Identify which cell holds the provided text, then report its [X, Y] central coordinate. 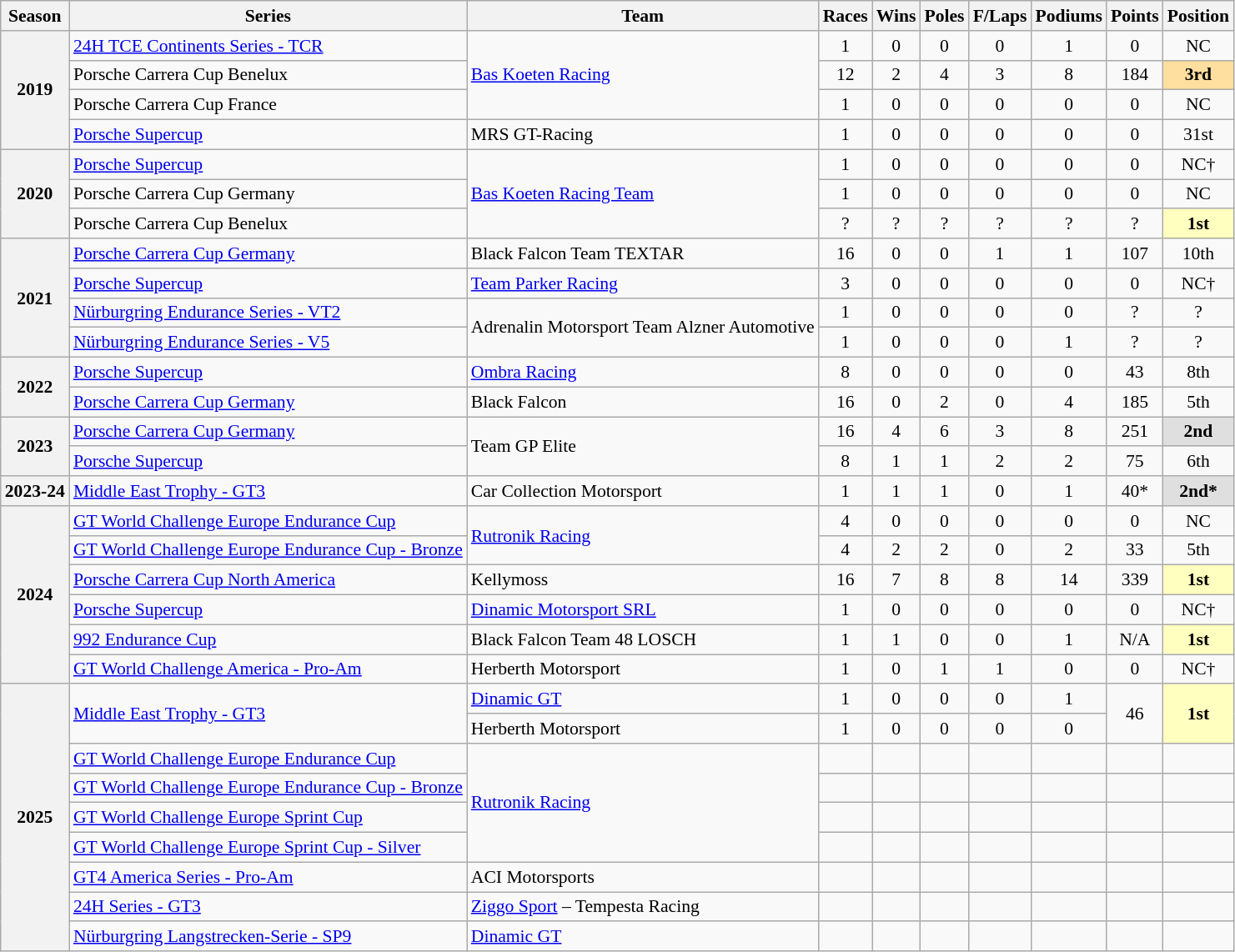
Dinamic Motorsport SRL [643, 610]
Poles [944, 16]
184 [1135, 75]
2nd [1198, 432]
N/A [1135, 639]
8th [1198, 373]
3rd [1198, 75]
251 [1135, 432]
Kellymoss [643, 580]
46 [1135, 714]
24H TCE Continents Series - TCR [269, 46]
185 [1135, 402]
ACI Motorsports [643, 877]
2022 [35, 387]
GT World Challenge Europe Sprint Cup - Silver [269, 848]
MRS GT-Racing [643, 135]
2020 [35, 193]
Points [1135, 16]
Nürburgring Endurance Series - VT2 [269, 313]
Adrenalin Motorsport Team Alzner Automotive [643, 327]
Series [269, 16]
Ombra Racing [643, 373]
GT World Challenge Europe Sprint Cup [269, 818]
2019 [35, 90]
2024 [35, 595]
6th [1198, 462]
Black Falcon Team 48 LOSCH [643, 639]
Team GP Elite [643, 447]
6 [944, 432]
Ziggo Sport – Tempesta Racing [643, 907]
10th [1198, 253]
Team Parker Racing [643, 283]
2023-24 [35, 491]
Black Falcon [643, 402]
7 [896, 580]
43 [1135, 373]
12 [846, 75]
Wins [896, 16]
Porsche Carrera Cup France [269, 105]
Podiums [1069, 16]
Team [643, 16]
40* [1135, 491]
2021 [35, 298]
Black Falcon Team TEXTAR [643, 253]
Nürburgring Langstrecken-Serie - SP9 [269, 937]
F/Laps [1001, 16]
75 [1135, 462]
Position [1198, 16]
Porsche Carrera Cup North America [269, 580]
2025 [35, 819]
33 [1135, 550]
107 [1135, 253]
Bas Koeten Racing [643, 75]
Races [846, 16]
2023 [35, 447]
Nürburgring Endurance Series - V5 [269, 343]
GT World Challenge America - Pro-Am [269, 669]
Bas Koeten Racing Team [643, 193]
2nd* [1198, 491]
24H Series - GT3 [269, 907]
Season [35, 16]
31st [1198, 135]
GT4 America Series - Pro-Am [269, 877]
339 [1135, 580]
14 [1069, 580]
Car Collection Motorsport [643, 491]
992 Endurance Cup [269, 639]
